Return (x, y) of the center of cell containing provided text 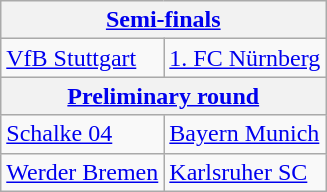
Preliminary round (164, 96)
VfB Stuttgart (82, 58)
Karlsruher SC (245, 172)
Schalke 04 (82, 134)
Semi-finals (164, 20)
Bayern Munich (245, 134)
1. FC Nürnberg (245, 58)
Werder Bremen (82, 172)
